Provide the (x, y) coordinate of the cell's center where the given text is located.  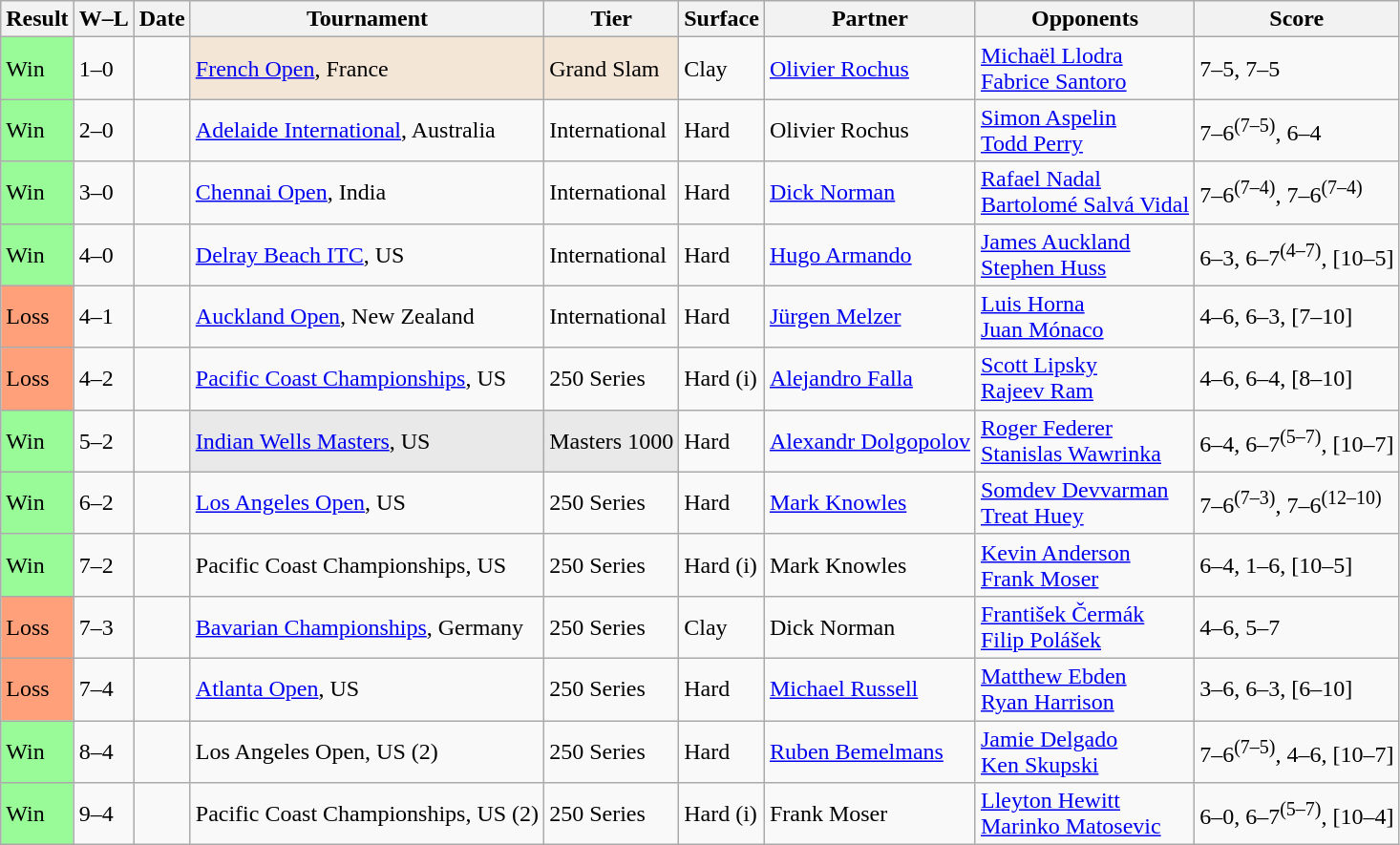
Frank Moser (869, 813)
Pacific Coast Championships, US (2) (367, 813)
Auckland Open, New Zealand (367, 317)
5–2 (103, 441)
7–6(7–3), 7–6(12–10) (1297, 502)
Luis Horna Juan Mónaco (1085, 317)
Michael Russell (869, 689)
1–0 (103, 69)
8–4 (103, 750)
French Open, France (367, 69)
Adelaide International, Australia (367, 130)
Matthew Ebden Ryan Harrison (1085, 689)
6–0, 6–7(5–7), [10–4] (1297, 813)
Los Angeles Open, US (367, 502)
2–0 (103, 130)
Alexandr Dolgopolov (869, 441)
7–5, 7–5 (1297, 69)
4–0 (103, 254)
Atlanta Open, US (367, 689)
4–6, 5–7 (1297, 626)
Surface (722, 19)
Indian Wells Masters, US (367, 441)
Los Angeles Open, US (2) (367, 750)
3–6, 6–3, [6–10] (1297, 689)
9–4 (103, 813)
Tournament (367, 19)
Simon Aspelin Todd Perry (1085, 130)
6–2 (103, 502)
7–6(7–5), 4–6, [10–7] (1297, 750)
7–3 (103, 626)
Alejandro Falla (869, 378)
Partner (869, 19)
Jürgen Melzer (869, 317)
6–4, 1–6, [10–5] (1297, 565)
Somdev Devvarman Treat Huey (1085, 502)
Scott Lipsky Rajeev Ram (1085, 378)
Jamie Delgado Ken Skupski (1085, 750)
Lleyton Hewitt Marinko Matosevic (1085, 813)
Hugo Armando (869, 254)
3–0 (103, 193)
7–6(7–5), 6–4 (1297, 130)
Result (37, 19)
Michaël Llodra Fabrice Santoro (1085, 69)
7–4 (103, 689)
Tier (611, 19)
Rafael Nadal Bartolomé Salvá Vidal (1085, 193)
Ruben Bemelmans (869, 750)
Opponents (1085, 19)
Masters 1000 (611, 441)
Kevin Anderson Frank Moser (1085, 565)
4–6, 6–4, [8–10] (1297, 378)
Delray Beach ITC, US (367, 254)
Date (162, 19)
James Auckland Stephen Huss (1085, 254)
4–6, 6–3, [7–10] (1297, 317)
Grand Slam (611, 69)
7–2 (103, 565)
7–6(7–4), 7–6(7–4) (1297, 193)
4–2 (103, 378)
6–3, 6–7(4–7), [10–5] (1297, 254)
Roger Federer Stanislas Wawrinka (1085, 441)
František Čermák Filip Polášek (1085, 626)
6–4, 6–7(5–7), [10–7] (1297, 441)
Score (1297, 19)
W–L (103, 19)
Bavarian Championships, Germany (367, 626)
4–1 (103, 317)
Chennai Open, India (367, 193)
